Capture the cell that displays the provided text and extract its (x, y) central coordinate. 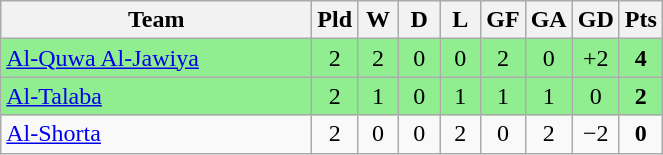
Al-Shorta (156, 134)
−2 (596, 134)
Pld (335, 20)
GA (548, 20)
4 (640, 58)
D (420, 20)
Team (156, 20)
GD (596, 20)
L (460, 20)
W (378, 20)
Al-Talaba (156, 96)
Pts (640, 20)
+2 (596, 58)
GF (503, 20)
Al-Quwa Al-Jawiya (156, 58)
